Identify which cell holds the provided text, then report its [X, Y] central coordinate. 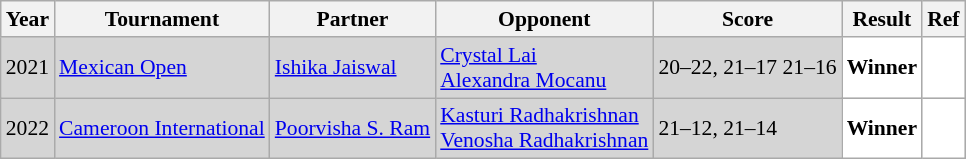
Kasturi Radhakrishnan Venosha Radhakrishnan [544, 128]
2021 [28, 68]
Partner [352, 19]
Result [882, 19]
Crystal Lai Alexandra Mocanu [544, 68]
Tournament [162, 19]
Opponent [544, 19]
Ishika Jaiswal [352, 68]
Ref [943, 19]
2022 [28, 128]
Poorvisha S. Ram [352, 128]
Score [747, 19]
Mexican Open [162, 68]
Cameroon International [162, 128]
Year [28, 19]
21–12, 21–14 [747, 128]
20–22, 21–17 21–16 [747, 68]
